Output the [x, y] coordinate of the center of the cell containing the given text.  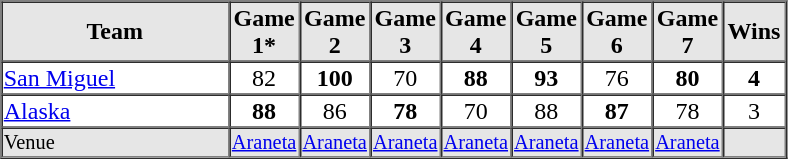
Alaska [115, 110]
Game 7 [688, 32]
86 [334, 110]
San Miguel [115, 78]
Game 5 [546, 32]
Game 2 [334, 32]
4 [754, 78]
3 [754, 110]
76 [618, 78]
87 [618, 110]
Game 6 [618, 32]
80 [688, 78]
Game 4 [476, 32]
Venue [115, 143]
93 [546, 78]
Wins [754, 32]
Team [115, 32]
82 [264, 78]
100 [334, 78]
Game 1* [264, 32]
Game 3 [406, 32]
